Find where the given text appears and provide that cell's center as [X, Y] coordinate. 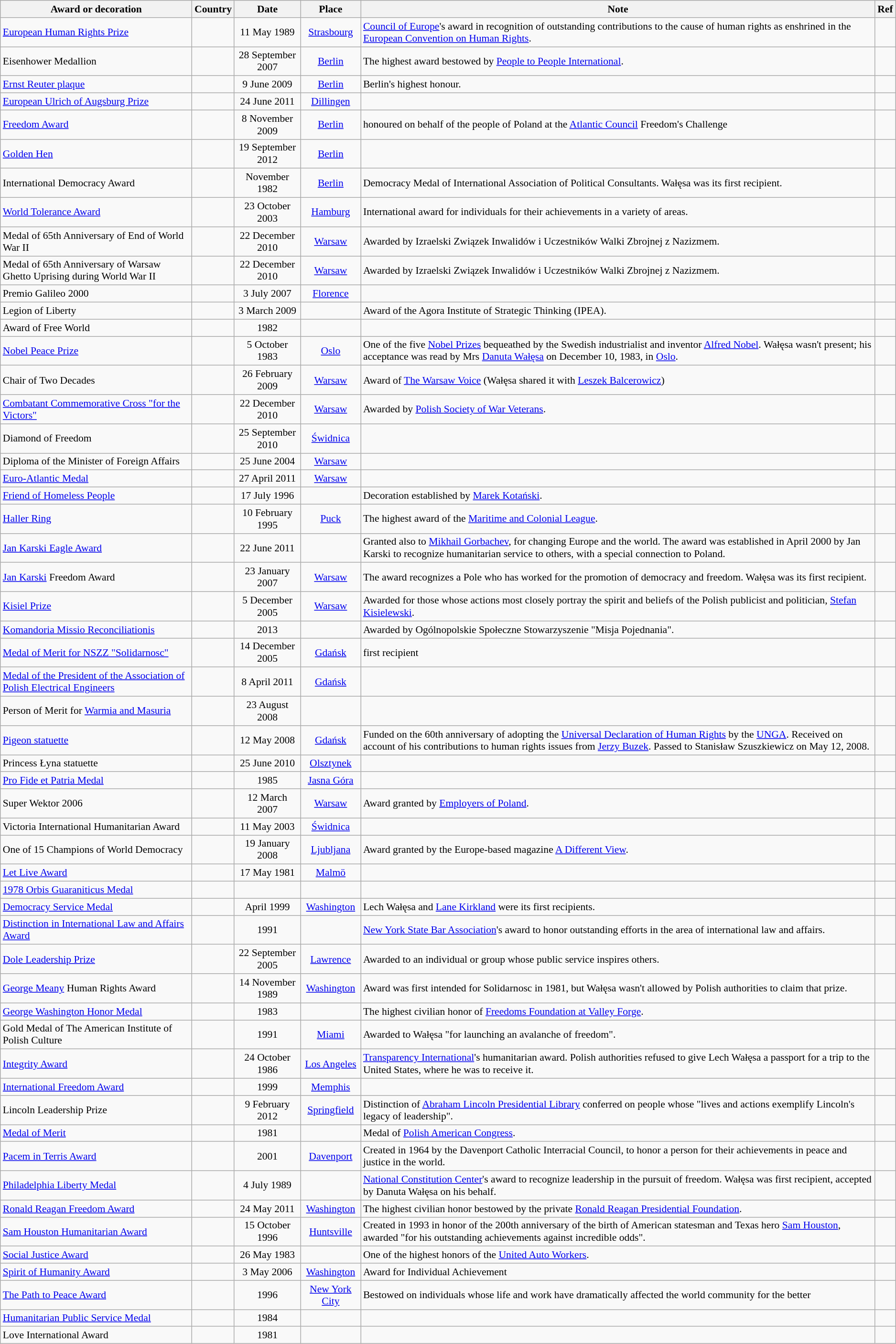
8 April 2011 [268, 682]
26 February 2009 [268, 380]
Award for Individual Achievement [618, 1272]
Eisenhower Medallion [97, 61]
23 January 2007 [268, 577]
3 March 2009 [268, 311]
One of the highest honors of the United Auto Workers. [618, 1255]
1984 [268, 1318]
Award or decoration [97, 9]
Euro-Atlantic Medal [97, 479]
5 October 1983 [268, 351]
Note [618, 9]
Distinction of Abraham Lincoln Presidential Library conferred on people whose "lives and actions exemplify Lincoln's legacy of leadership". [618, 1110]
22 June 2011 [268, 548]
1982 [268, 328]
Jan Karski Eagle Award [97, 548]
12 May 2008 [268, 741]
Let Live Award [97, 873]
Jasna Góra [331, 781]
Legion of Liberty [97, 311]
European Human Rights Prize [97, 32]
Miami [331, 1035]
Place [331, 9]
International Democracy Award [97, 183]
The highest award of the Maritime and Colonial League. [618, 519]
New York State Bar Association's award to honor outstanding efforts in the area of international law and affairs. [618, 930]
Huntsville [331, 1232]
Distinction in International Law and Affairs Award [97, 930]
Medal of Polish American Congress. [618, 1133]
28 September 2007 [268, 61]
Award of Free World [97, 328]
honoured on behalf of the people of Poland at the Atlantic Council Freedom's Challenge [618, 124]
11 May 1989 [268, 32]
The highest civilian honor bestowed by the private Ronald Reagan Presidential Foundation. [618, 1209]
4 July 1989 [268, 1186]
8 November 2009 [268, 124]
Hamburg [331, 212]
Awarded by Polish Society of War Veterans. [618, 409]
Pacem in Terris Award [97, 1156]
Dillingen [331, 102]
Award was first intended for Solidarnosc in 1981, but Wałęsa wasn't allowed by Polish authorities to claim that prize. [618, 988]
Humanitarian Public Service Medal [97, 1318]
World Tolerance Award [97, 212]
Diamond of Freedom [97, 439]
Date [268, 9]
November 1982 [268, 183]
25 September 2010 [268, 439]
19 September 2012 [268, 154]
10 February 1995 [268, 519]
12 March 2007 [268, 804]
Golden Hen [97, 154]
23 October 2003 [268, 212]
The Path to Peace Award [97, 1295]
Awarded by Ogólnopolskie Społeczne Stowarzyszenie "Misja Pojednania". [618, 630]
Pro Fide et Patria Medal [97, 781]
Democracy Medal of International Association of Political Consultants. Wałęsa was its first recipient. [618, 183]
Ref [885, 9]
Awarded to Wałęsa "for launching an avalanche of freedom". [618, 1035]
Princess Łyna statuette [97, 763]
One of 15 Champions of World Democracy [97, 849]
15 October 1996 [268, 1232]
Puck [331, 519]
Davenport [331, 1156]
19 January 2008 [268, 849]
Oslo [331, 351]
24 June 2011 [268, 102]
2013 [268, 630]
24 May 2011 [268, 1209]
The highest award bestowed by People to People International. [618, 61]
Olsztynek [331, 763]
Los Angeles [331, 1064]
Pigeon statuette [97, 741]
25 June 2010 [268, 763]
1985 [268, 781]
Award of The Warsaw Voice (Wałęsa shared it with Leszek Balcerowicz) [618, 380]
Spirit of Humanity Award [97, 1272]
International Freedom Award [97, 1087]
George Washington Honor Medal [97, 1011]
27 April 2011 [268, 479]
Premio Galileo 2000 [97, 294]
Medal of 65th Anniversary of Warsaw Ghetto Uprising during World War II [97, 270]
Freedom Award [97, 124]
Medal of Merit [97, 1133]
2001 [268, 1156]
1996 [268, 1295]
Award of the Agora Institute of Strategic Thinking (IPEA). [618, 311]
1983 [268, 1011]
New York City [331, 1295]
Chair of Two Decades [97, 380]
Diploma of the Minister of Foreign Affairs [97, 462]
George Meany Human Rights Award [97, 988]
Sam Houston Humanitarian Award [97, 1232]
Berlin's highest honour. [618, 85]
Ronald Reagan Freedom Award [97, 1209]
Integrity Award [97, 1064]
1999 [268, 1087]
11 May 2003 [268, 827]
Combatant Commemorative Cross "for the Victors" [97, 409]
Florence [331, 294]
22 September 2005 [268, 959]
Dole Leadership Prize [97, 959]
14 November 1989 [268, 988]
April 1999 [268, 907]
Award granted by Employers of Poland. [618, 804]
14 December 2005 [268, 653]
17 July 1996 [268, 496]
Gold Medal of The American Institute of Polish Culture [97, 1035]
first recipient [618, 653]
Philadelphia Liberty Medal [97, 1186]
3 July 2007 [268, 294]
26 May 1983 [268, 1255]
24 October 1986 [268, 1064]
9 June 2009 [268, 85]
Super Wektor 2006 [97, 804]
Democracy Service Medal [97, 907]
3 May 2006 [268, 1272]
Komandoria Missio Reconciliationis [97, 630]
1978 Orbis Guaraniticus Medal [97, 890]
Kisiel Prize [97, 607]
Ljubljana [331, 849]
23 August 2008 [268, 711]
Ernst Reuter plaque [97, 85]
Medal of Merit for NSZZ "Solidarnosc" [97, 653]
International award for individuals for their achievements in a variety of areas. [618, 212]
Country [213, 9]
Lawrence [331, 959]
Victoria International Humanitarian Award [97, 827]
Lincoln Leadership Prize [97, 1110]
European Ulrich of Augsburg Prize [97, 102]
Lech Wałęsa and Lane Kirkland were its first recipients. [618, 907]
Awarded to an individual or group whose public service inspires others. [618, 959]
Malmö [331, 873]
Nobel Peace Prize [97, 351]
The award recognizes a Pole who has worked for the promotion of democracy and freedom. Wałęsa was its first recipient. [618, 577]
Memphis [331, 1087]
Springfield [331, 1110]
Friend of Homeless People [97, 496]
17 May 1981 [268, 873]
Jan Karski Freedom Award [97, 577]
Social Justice Award [97, 1255]
Haller Ring [97, 519]
9 February 2012 [268, 1110]
Created in 1964 by the Davenport Catholic Interracial Council, to honor a person for their achievements in peace and justice in the world. [618, 1156]
Award granted by the Europe-based magazine A Different View. [618, 849]
Bestowed on individuals whose life and work have dramatically affected the world community for the better [618, 1295]
Medal of the President of the Association of Polish Electrical Engineers [97, 682]
The highest civilian honor of Freedoms Foundation at Valley Forge. [618, 1011]
5 December 2005 [268, 607]
Medal of 65th Anniversary of End of World War II [97, 242]
Strasbourg [331, 32]
Awarded for those whose actions most closely portray the spirit and beliefs of the Polish publicist and politician, Stefan Kisielewski. [618, 607]
Person of Merit for Warmia and Masuria [97, 711]
Decoration established by Marek Kotański. [618, 496]
25 June 2004 [268, 462]
Love International Award [97, 1335]
